Find where the given text appears and provide that cell's center as [X, Y] coordinate. 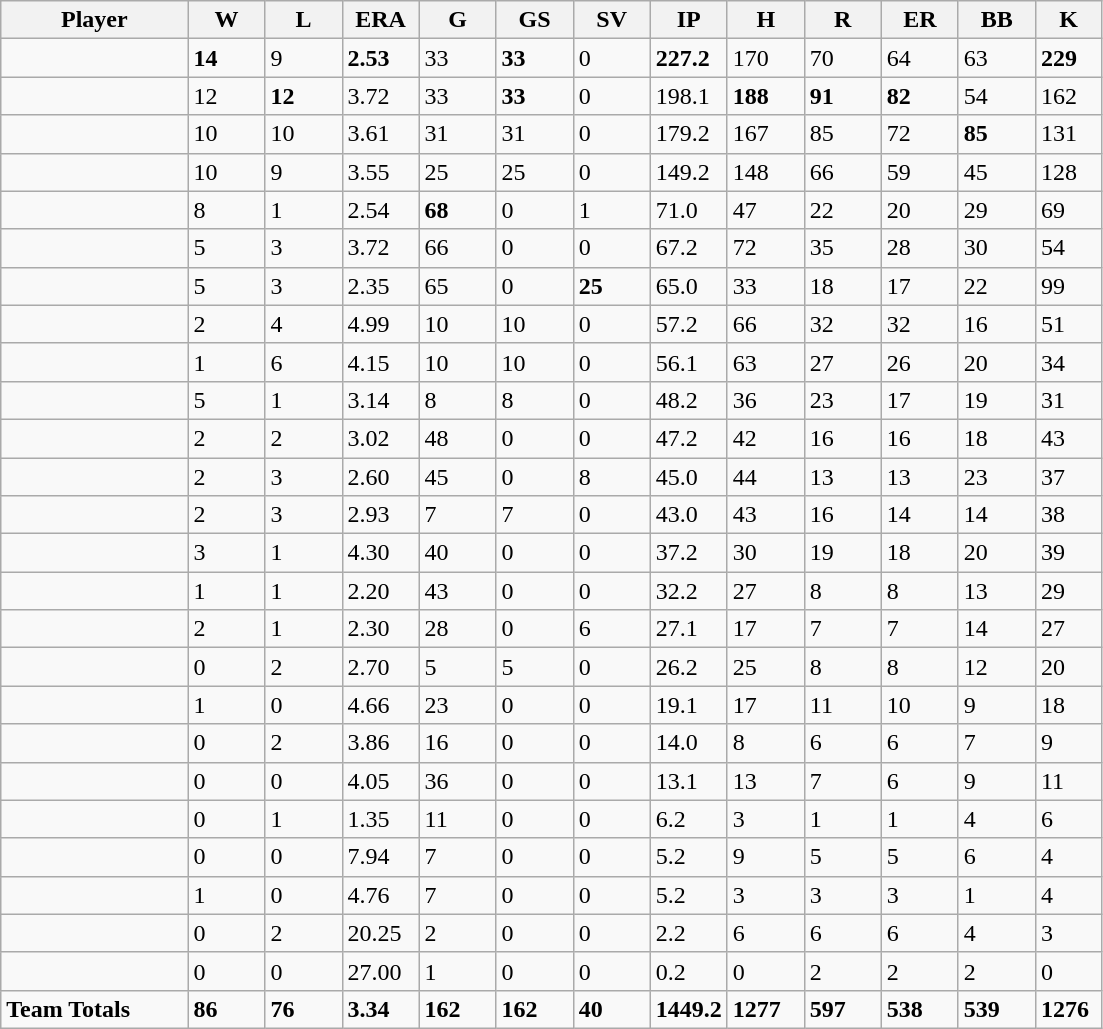
37 [1068, 477]
2.54 [380, 210]
ER [920, 20]
538 [920, 1009]
ERA [380, 20]
198.1 [688, 96]
179.2 [688, 134]
14.0 [688, 743]
229 [1068, 58]
2.20 [380, 591]
4.99 [380, 324]
3.61 [380, 134]
67.2 [688, 248]
148 [766, 172]
34 [1068, 362]
47.2 [688, 438]
1276 [1068, 1009]
45.0 [688, 477]
2.35 [380, 286]
3.55 [380, 172]
SV [612, 20]
4.15 [380, 362]
1449.2 [688, 1009]
K [1068, 20]
35 [842, 248]
1.35 [380, 819]
76 [304, 1009]
32.2 [688, 591]
37.2 [688, 553]
19.1 [688, 705]
3.34 [380, 1009]
26.2 [688, 667]
3.02 [380, 438]
56.1 [688, 362]
597 [842, 1009]
167 [766, 134]
64 [920, 58]
227.2 [688, 58]
43.0 [688, 515]
59 [920, 172]
4.30 [380, 553]
27.1 [688, 629]
2.60 [380, 477]
91 [842, 96]
BB [996, 20]
2.30 [380, 629]
4.66 [380, 705]
27.00 [380, 971]
4.05 [380, 781]
W [226, 20]
1277 [766, 1009]
44 [766, 477]
IP [688, 20]
47 [766, 210]
L [304, 20]
7.94 [380, 857]
26 [920, 362]
48 [458, 438]
82 [920, 96]
2.2 [688, 933]
71.0 [688, 210]
38 [1068, 515]
3.86 [380, 743]
128 [1068, 172]
GS [534, 20]
2.53 [380, 58]
68 [458, 210]
13.1 [688, 781]
2.93 [380, 515]
57.2 [688, 324]
3.14 [380, 400]
0.2 [688, 971]
4.76 [380, 895]
2.70 [380, 667]
R [842, 20]
65.0 [688, 286]
70 [842, 58]
131 [1068, 134]
149.2 [688, 172]
99 [1068, 286]
69 [1068, 210]
42 [766, 438]
170 [766, 58]
86 [226, 1009]
539 [996, 1009]
Player [94, 20]
6.2 [688, 819]
48.2 [688, 400]
39 [1068, 553]
20.25 [380, 933]
G [458, 20]
Team Totals [94, 1009]
188 [766, 96]
51 [1068, 324]
65 [458, 286]
H [766, 20]
